From the cell containing the given text, extract its center point as [X, Y] coordinate. 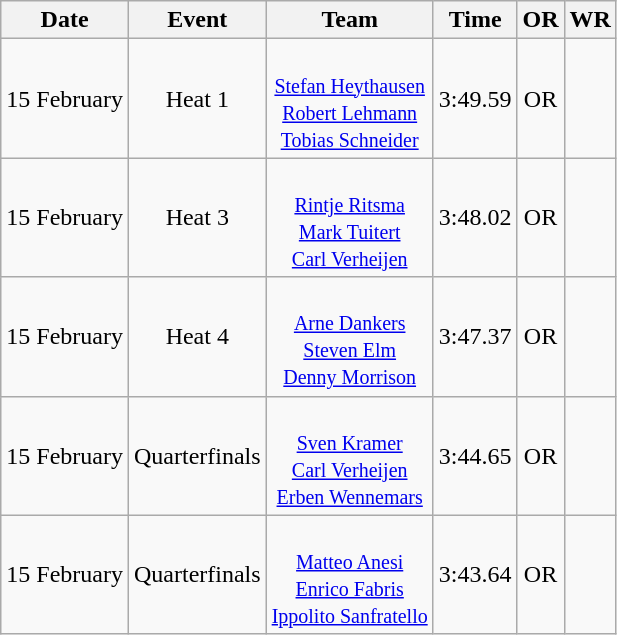
Heat 3 [197, 218]
Heat 4 [197, 336]
Event [197, 20]
Rintje RitsmaMark TuitertCarl Verheijen [350, 218]
3:48.02 [475, 218]
Heat 1 [197, 98]
Arne DankersSteven ElmDenny Morrison [350, 336]
Stefan HeythausenRobert LehmannTobias Schneider [350, 98]
3:49.59 [475, 98]
Sven KramerCarl VerheijenErben Wennemars [350, 456]
WR [590, 20]
Team [350, 20]
3:44.65 [475, 456]
Matteo AnesiEnrico FabrisIppolito Sanfratello [350, 574]
Time [475, 20]
Date [65, 20]
3:43.64 [475, 574]
3:47.37 [475, 336]
